Detect which cell encompasses the target text, then output its (x, y) center coordinate. 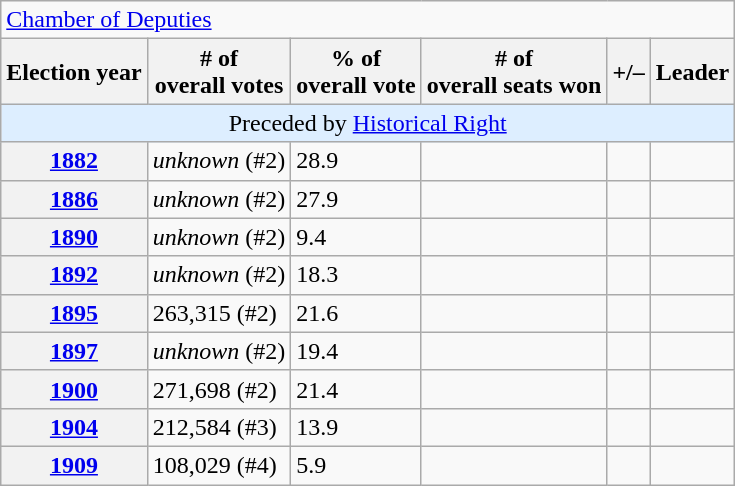
21.6 (356, 313)
19.4 (356, 351)
28.9 (356, 161)
108,029 (#4) (219, 465)
212,584 (#3) (219, 427)
1909 (74, 465)
27.9 (356, 199)
18.3 (356, 275)
Preceded by Historical Right (368, 123)
271,698 (#2) (219, 389)
5.9 (356, 465)
263,315 (#2) (219, 313)
1904 (74, 427)
1892 (74, 275)
1886 (74, 199)
1890 (74, 237)
% ofoverall vote (356, 72)
1882 (74, 161)
Leader (692, 72)
# ofoverall seats won (514, 72)
1895 (74, 313)
+/– (628, 72)
13.9 (356, 427)
Election year (74, 72)
1900 (74, 389)
Chamber of Deputies (368, 20)
9.4 (356, 237)
# ofoverall votes (219, 72)
21.4 (356, 389)
1897 (74, 351)
